Find where the given text appears and provide that cell's center as [X, Y] coordinate. 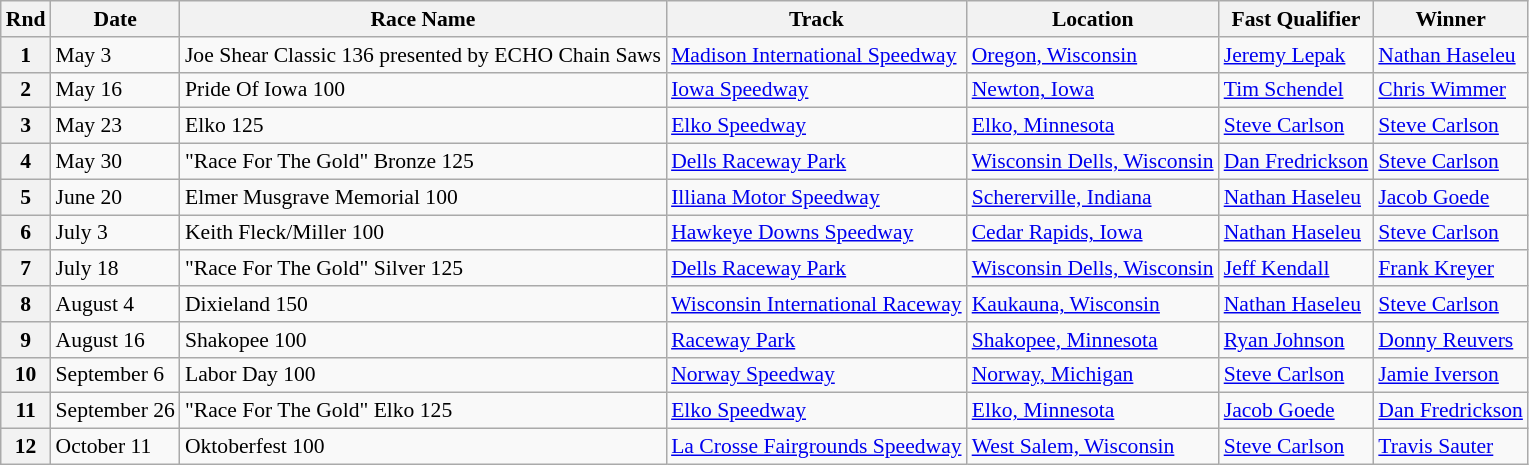
September 26 [114, 411]
Oktoberfest 100 [423, 447]
Oregon, Wisconsin [1093, 55]
3 [26, 126]
Raceway Park [816, 340]
"Race For The Gold" Elko 125 [423, 411]
May 16 [114, 90]
1 [26, 55]
4 [26, 162]
Dixieland 150 [423, 304]
Hawkeye Downs Speedway [816, 233]
Tim Schendel [1296, 90]
5 [26, 197]
Winner [1450, 19]
Wisconsin International Raceway [816, 304]
8 [26, 304]
Donny Reuvers [1450, 340]
Keith Fleck/Miller 100 [423, 233]
6 [26, 233]
"Race For The Gold" Bronze 125 [423, 162]
Schererville, Indiana [1093, 197]
Madison International Speedway [816, 55]
Elmer Musgrave Memorial 100 [423, 197]
Rnd [26, 19]
West Salem, Wisconsin [1093, 447]
August 4 [114, 304]
Location [1093, 19]
Ryan Johnson [1296, 340]
Illiana Motor Speedway [816, 197]
Labor Day 100 [423, 375]
Norway Speedway [816, 375]
Cedar Rapids, Iowa [1093, 233]
May 23 [114, 126]
June 20 [114, 197]
Shakopee 100 [423, 340]
11 [26, 411]
Track [816, 19]
Jeremy Lepak [1296, 55]
La Crosse Fairgrounds Speedway [816, 447]
2 [26, 90]
Jeff Kendall [1296, 269]
Joe Shear Classic 136 presented by ECHO Chain Saws [423, 55]
12 [26, 447]
Pride Of Iowa 100 [423, 90]
"Race For The Gold" Silver 125 [423, 269]
Race Name [423, 19]
Fast Qualifier [1296, 19]
9 [26, 340]
September 6 [114, 375]
August 16 [114, 340]
Shakopee, Minnesota [1093, 340]
Date [114, 19]
May 3 [114, 55]
Frank Kreyer [1450, 269]
Elko 125 [423, 126]
Iowa Speedway [816, 90]
Newton, Iowa [1093, 90]
October 11 [114, 447]
Chris Wimmer [1450, 90]
Kaukauna, Wisconsin [1093, 304]
7 [26, 269]
July 3 [114, 233]
Norway, Michigan [1093, 375]
May 30 [114, 162]
Jamie Iverson [1450, 375]
July 18 [114, 269]
Travis Sauter [1450, 447]
10 [26, 375]
